Return the [X, Y] coordinate for the center point of the cell that contains the specified text.  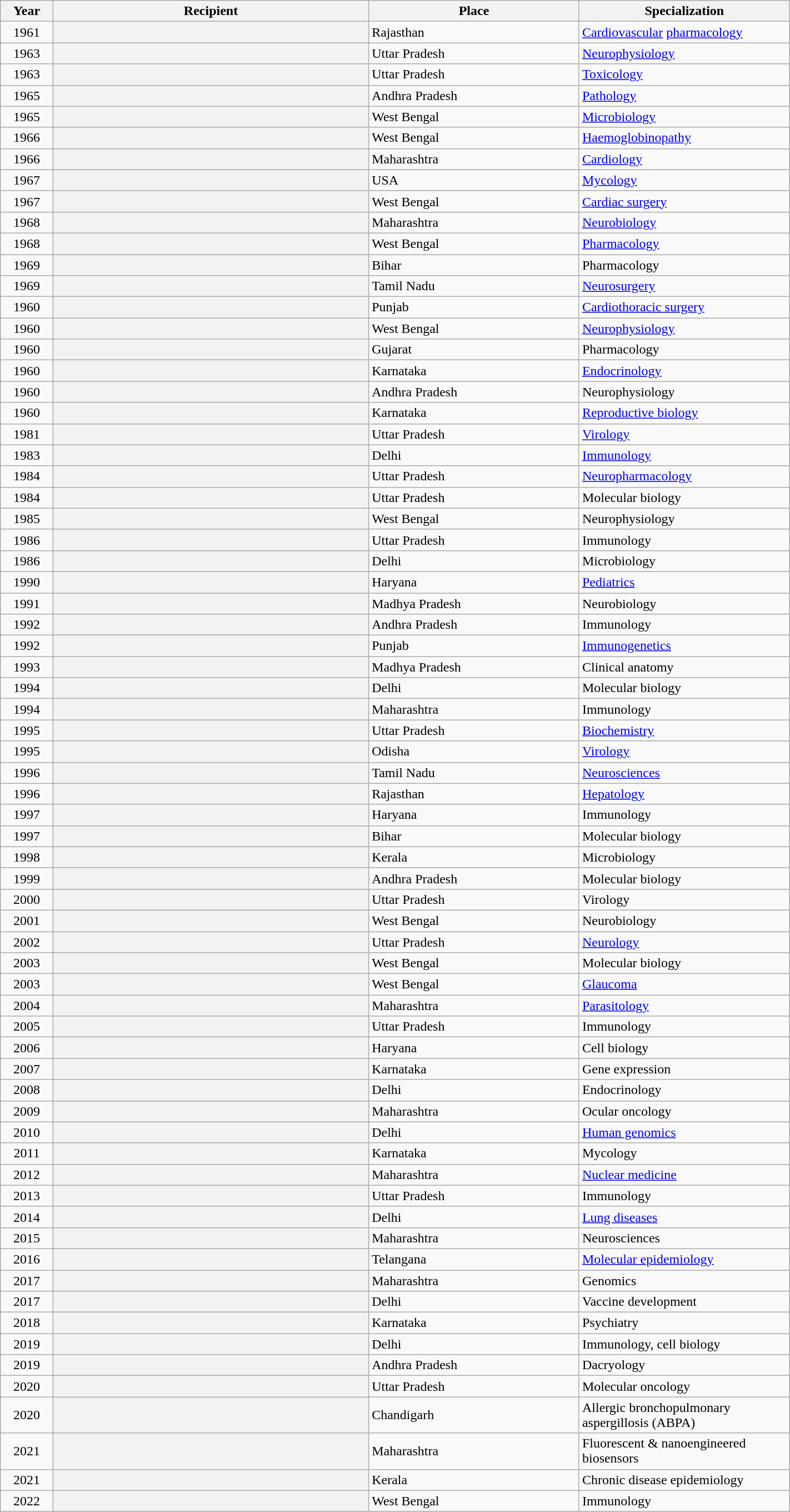
2013 [27, 1196]
Gujarat [474, 350]
1993 [27, 667]
Biochemistry [684, 730]
Parasitology [684, 1006]
Recipient [211, 11]
1999 [27, 878]
Toxicology [684, 74]
Cardiovascular pharmacology [684, 32]
Haemoglobinopathy [684, 138]
Human genomics [684, 1132]
Ocular oncology [684, 1111]
2005 [27, 1027]
Vaccine development [684, 1302]
2016 [27, 1259]
Telangana [474, 1259]
Hepatology [684, 794]
Reproductive biology [684, 413]
1961 [27, 32]
2009 [27, 1111]
1998 [27, 857]
Neurology [684, 942]
2011 [27, 1153]
1991 [27, 603]
Psychiatry [684, 1323]
2001 [27, 921]
Clinical anatomy [684, 667]
Cardiology [684, 159]
Cell biology [684, 1048]
2000 [27, 899]
Cardiothoracic surgery [684, 307]
Pediatrics [684, 582]
Gene expression [684, 1069]
Genomics [684, 1280]
1981 [27, 434]
USA [474, 180]
Lung diseases [684, 1217]
Specialization [684, 11]
2002 [27, 942]
Fluorescent & nanoengineered biosensors [684, 1451]
Molecular oncology [684, 1386]
Nuclear medicine [684, 1175]
Neuropharmacology [684, 476]
2008 [27, 1090]
Immunology, cell biology [684, 1344]
Pathology [684, 96]
1985 [27, 519]
1983 [27, 455]
2012 [27, 1175]
Cardiac surgery [684, 201]
2010 [27, 1132]
1990 [27, 582]
2004 [27, 1006]
2014 [27, 1217]
Chandigarh [474, 1415]
Odisha [474, 752]
Neurosurgery [684, 286]
Molecular epidemiology [684, 1259]
2007 [27, 1069]
2006 [27, 1048]
Place [474, 11]
2015 [27, 1238]
Chronic disease epidemiology [684, 1480]
2018 [27, 1323]
Immunogenetics [684, 646]
Allergic bronchopulmonary aspergillosis (ABPA) [684, 1415]
Dacryology [684, 1365]
Year [27, 11]
2022 [27, 1501]
Glaucoma [684, 984]
